Pinpoint the cell where the given text exists, returning its (x, y) midpoint coordinate. 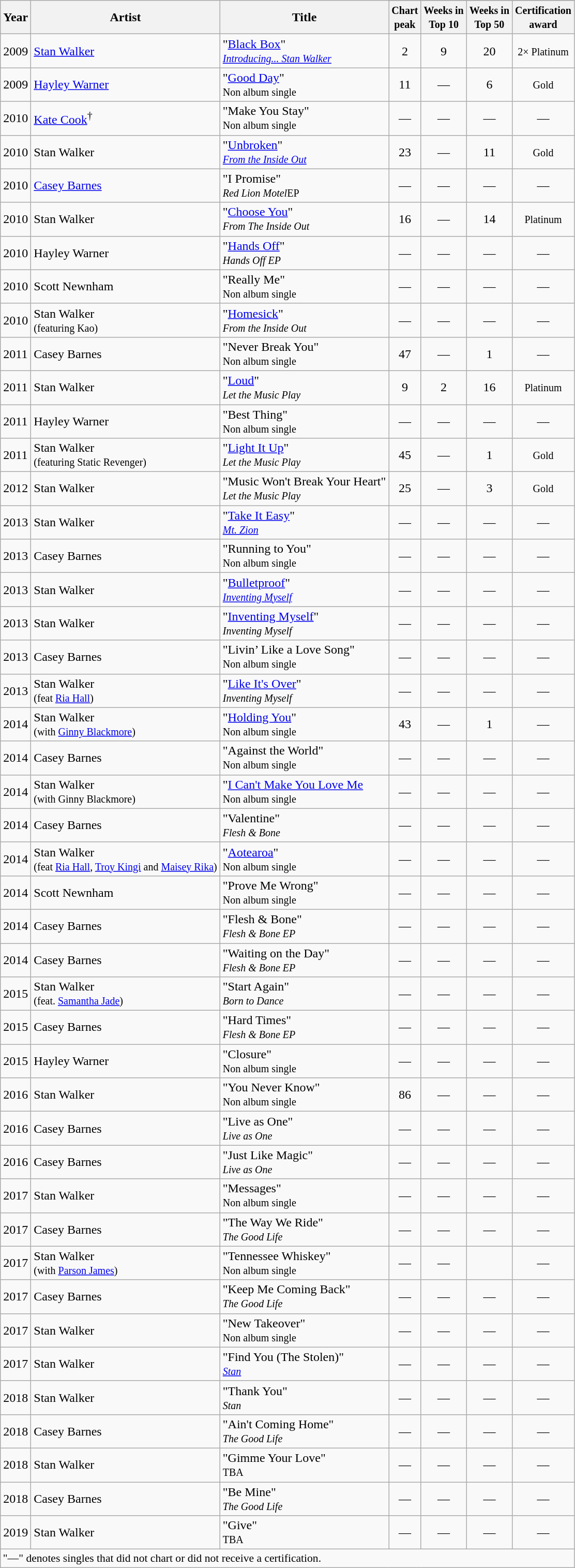
"Flesh & Bone"Flesh & Bone EP (304, 926)
"Like It's Over" Inventing Myself (304, 690)
86 (405, 1095)
23 (405, 152)
"The Way We Ride"The Good Life (304, 1230)
"Valentine"Flesh & Bone (304, 825)
"Ain't Coming Home"The Good Life (304, 1431)
"Hard Times"Flesh & Bone EP (304, 1028)
47 (405, 354)
"Never Break You"Non album single (304, 354)
20 (489, 51)
14 (489, 219)
Weeks inTop 50 (489, 18)
2019 (16, 1533)
"Livin’ Like a Love Song"Non album single (304, 657)
43 (405, 724)
Stan Walker(featuring Kao) (125, 320)
6 (489, 85)
"Gimme Your Love"TBA (304, 1465)
"Tennessee Whiskey"Non album single (304, 1263)
"I Promise"Red Lion MotelEP (304, 185)
Weeks inTop 10 (444, 18)
"Keep Me Coming Back"The Good Life (304, 1297)
Artist (125, 18)
Chartpeak (405, 18)
"Give"TBA (304, 1533)
"Start Again"Born to Dance (304, 994)
"Unbroken" From the Inside Out (304, 152)
"Messages"Non album single (304, 1195)
"Against the World"Non album single (304, 758)
"Waiting on the Day"Flesh & Bone EP (304, 959)
2012 (16, 489)
"Good Day"Non album single (304, 85)
"Take It Easy" Mt. Zion (304, 523)
"Running to You"Non album single (304, 556)
"—" denotes singles that did not chart or did not receive a certification. (287, 1559)
Stan Walker(feat. Samantha Jade) (125, 994)
"Really Me"Non album single (304, 287)
"Loud" Let the Music Play (304, 387)
2× Platinum (543, 51)
Stan Walker (featuring Static Revenger) (125, 455)
"Closure"Non album single (304, 1061)
"Bulletproof"Inventing Myself (304, 590)
"Find You (The Stolen)"Stan (304, 1364)
"Hands Off"Hands Off EP (304, 253)
"Live as One"Live as One (304, 1128)
25 (405, 489)
3 (489, 489)
"Thank You"Stan (304, 1397)
"Best Thing"Non album single (304, 421)
Certificationaward (543, 18)
"Homesick"From the Inside Out (304, 320)
"You Never Know"Non album single (304, 1095)
Year (16, 18)
Kate Cook† (125, 118)
"Inventing Myself"Inventing Myself (304, 623)
"Choose You"From The Inside Out (304, 219)
"Aotearoa" Non album single (304, 859)
"Prove Me Wrong"Non album single (304, 892)
"Holding You"Non album single (304, 724)
"Just Like Magic"Live as One (304, 1162)
"Music Won't Break Your Heart" Let the Music Play (304, 489)
Stan Walker(feat Ria Hall, Troy Kingi and Maisey Rika) (125, 859)
Stan Walker(with Parson James) (125, 1263)
"Light It Up" Let the Music Play (304, 455)
"Black Box" Introducing... Stan Walker (304, 51)
"New Takeover"Non album single (304, 1330)
Stan Walker(feat Ria Hall) (125, 690)
"Make You Stay"Non album single (304, 118)
"Be Mine"The Good Life (304, 1499)
45 (405, 455)
"I Can't Make You Love MeNon album single (304, 792)
Title (304, 18)
